Search for the cell housing the specified text and yield its [x, y] center coordinate. 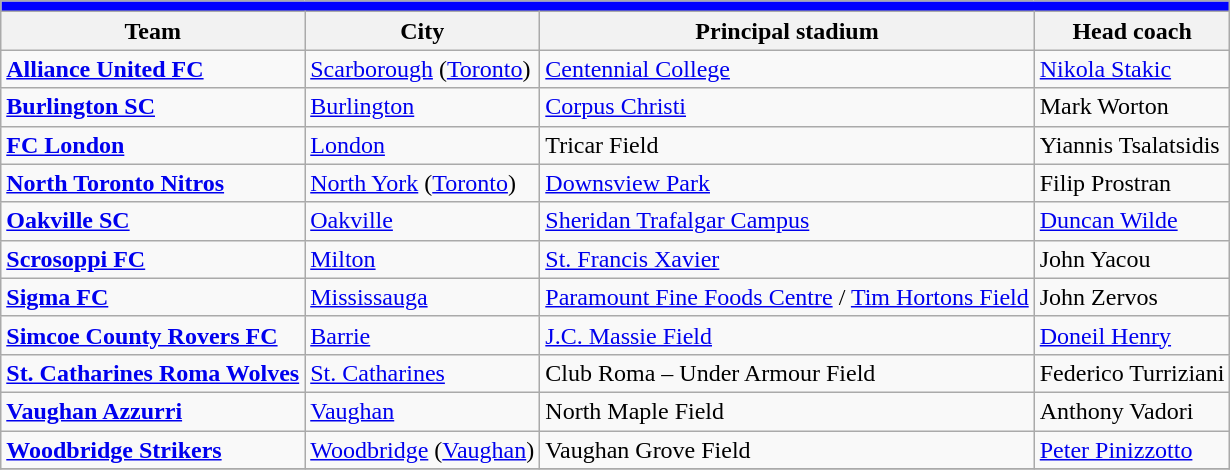
Peter Pinizzotto [1132, 449]
North York (Toronto) [422, 183]
Yiannis Tsalatsidis [1132, 145]
Oakville SC [153, 221]
Milton [422, 259]
Federico Turriziani [1132, 373]
Principal stadium [787, 31]
Corpus Christi [787, 107]
Vaughan Azzurri [153, 411]
Woodbridge Strikers [153, 449]
Club Roma – Under Armour Field [787, 373]
John Yacou [1132, 259]
Sheridan Trafalgar Campus [787, 221]
Vaughan Grove Field [787, 449]
Anthony Vadori [1132, 411]
Vaughan [422, 411]
Duncan Wilde [1132, 221]
Mark Worton [1132, 107]
St. Catharines Roma Wolves [153, 373]
Mississauga [422, 297]
Burlington [422, 107]
Burlington SC [153, 107]
London [422, 145]
North Toronto Nitros [153, 183]
City [422, 31]
Paramount Fine Foods Centre / Tim Hortons Field [787, 297]
Woodbridge (Vaughan) [422, 449]
Oakville [422, 221]
Doneil Henry [1132, 335]
Head coach [1132, 31]
Downsview Park [787, 183]
Scrosoppi FC [153, 259]
Scarborough (Toronto) [422, 69]
Barrie [422, 335]
J.C. Massie Field [787, 335]
Sigma FC [153, 297]
John Zervos [1132, 297]
Filip Prostran [1132, 183]
North Maple Field [787, 411]
FC London [153, 145]
Team [153, 31]
St. Francis Xavier [787, 259]
Simcoe County Rovers FC [153, 335]
Alliance United FC [153, 69]
Centennial College [787, 69]
St. Catharines [422, 373]
Tricar Field [787, 145]
Nikola Stakic [1132, 69]
